Extract the [x, y] coordinate from the center of the cell holding the provided text.  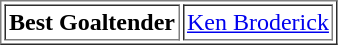
Best Goaltender [92, 22]
Ken Broderick [258, 22]
